From the cell containing the given text, extract its center point as (x, y) coordinate. 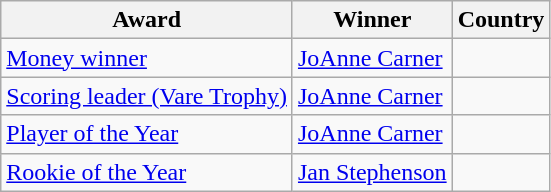
Rookie of the Year (147, 172)
Award (147, 20)
Player of the Year (147, 134)
Jan Stephenson (372, 172)
Country (501, 20)
Winner (372, 20)
Money winner (147, 58)
Scoring leader (Vare Trophy) (147, 96)
